For the text-containing cell, return its midpoint in (X, Y) coordinate format. 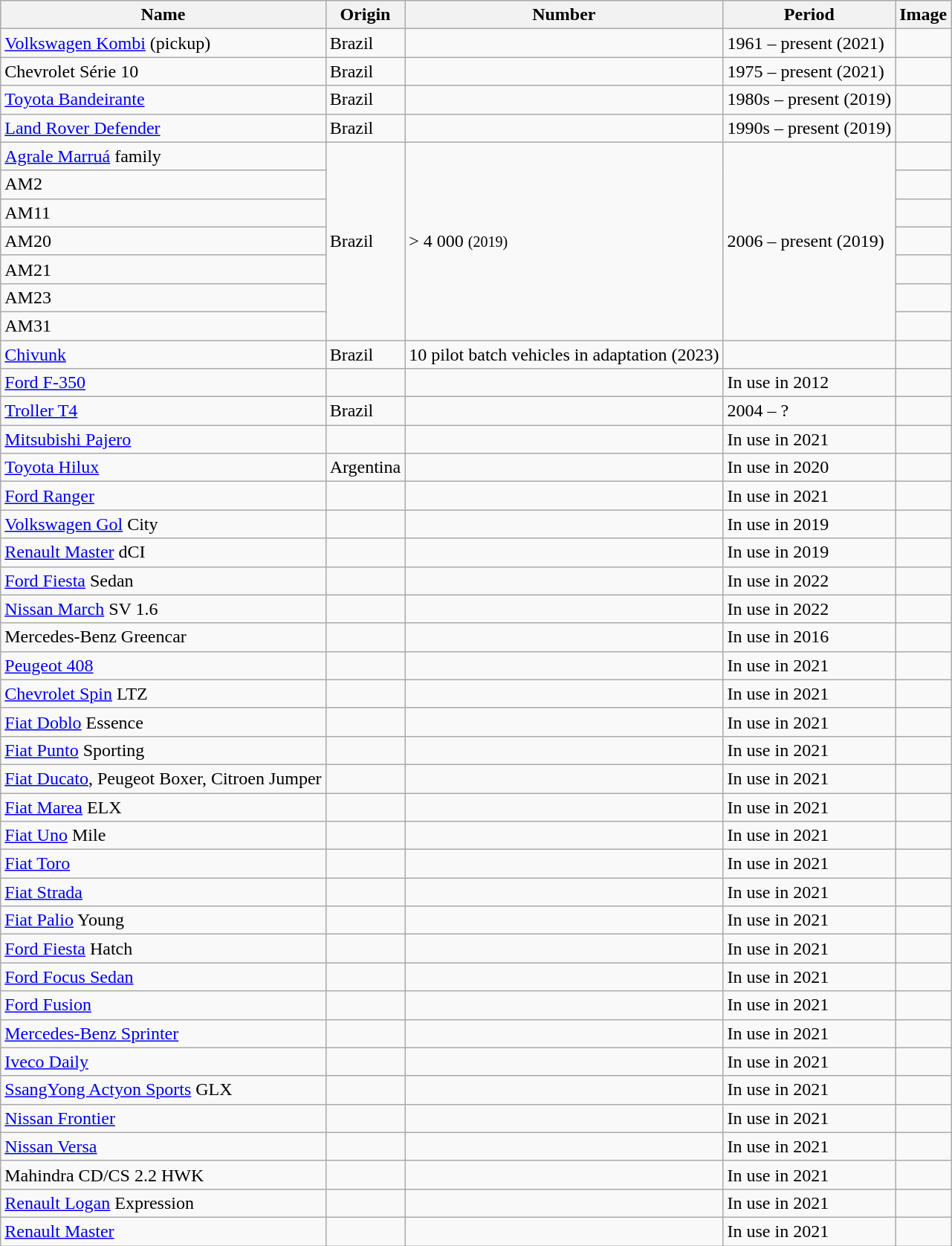
Mercedes-Benz Greencar (163, 637)
Mahindra CD/CS 2.2 HWK (163, 1175)
Ford Fusion (163, 1005)
1990s – present (2019) (809, 128)
In use in 2012 (809, 383)
Fiat Strada (163, 892)
AM23 (163, 297)
Iveco Daily (163, 1062)
Fiat Marea ELX (163, 807)
Nissan Versa (163, 1146)
1980s – present (2019) (809, 100)
Renault Master (163, 1231)
Mercedes-Benz Sprinter (163, 1033)
Fiat Ducato, Peugeot Boxer, Citroen Jumper (163, 778)
Nissan Frontier (163, 1118)
Fiat Doblo Essence (163, 722)
In use in 2020 (809, 468)
SsangYong Actyon Sports GLX (163, 1090)
AM11 (163, 213)
Ford Fiesta Hatch (163, 949)
Chevrolet Série 10 (163, 71)
In use in 2016 (809, 637)
AM20 (163, 241)
Chevrolet Spin LTZ (163, 694)
Nissan March SV 1.6 (163, 609)
Ford F-350 (163, 383)
AM2 (163, 184)
Image (923, 15)
Argentina (366, 468)
Ford Ranger (163, 496)
Origin (366, 15)
Chivunk (163, 355)
Agrale Marruá family (163, 156)
Mitsubishi Pajero (163, 439)
Fiat Uno Mile (163, 836)
Toyota Hilux (163, 468)
Land Rover Defender (163, 128)
10 pilot batch vehicles in adaptation (2023) (564, 355)
Volkswagen Kombi (pickup) (163, 43)
Number (564, 15)
Period (809, 15)
1961 – present (2021) (809, 43)
Troller T4 (163, 411)
Fiat Palio Young (163, 920)
Renault Logan Expression (163, 1203)
Fiat Punto Sporting (163, 750)
Name (163, 15)
Toyota Bandeirante (163, 100)
AM21 (163, 269)
Ford Fiesta Sedan (163, 581)
2004 – ? (809, 411)
1975 – present (2021) (809, 71)
Renault Master dCI (163, 552)
AM31 (163, 326)
Fiat Toro (163, 864)
> 4 000 (2019) (564, 241)
Volkswagen Gol City (163, 524)
Ford Focus Sedan (163, 977)
Peugeot 408 (163, 665)
2006 – present (2019) (809, 241)
